Locate the cell with the specified text and output its [x, y] center coordinate. 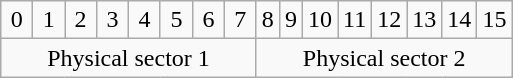
3 [113, 20]
11 [355, 20]
10 [320, 20]
2 [81, 20]
9 [290, 20]
0 [17, 20]
13 [424, 20]
4 [145, 20]
12 [390, 20]
7 [240, 20]
14 [460, 20]
Physical sector 1 [129, 58]
5 [176, 20]
8 [268, 20]
6 [208, 20]
15 [494, 20]
1 [49, 20]
Physical sector 2 [384, 58]
